From the cell containing the given text, extract its center point as (x, y) coordinate. 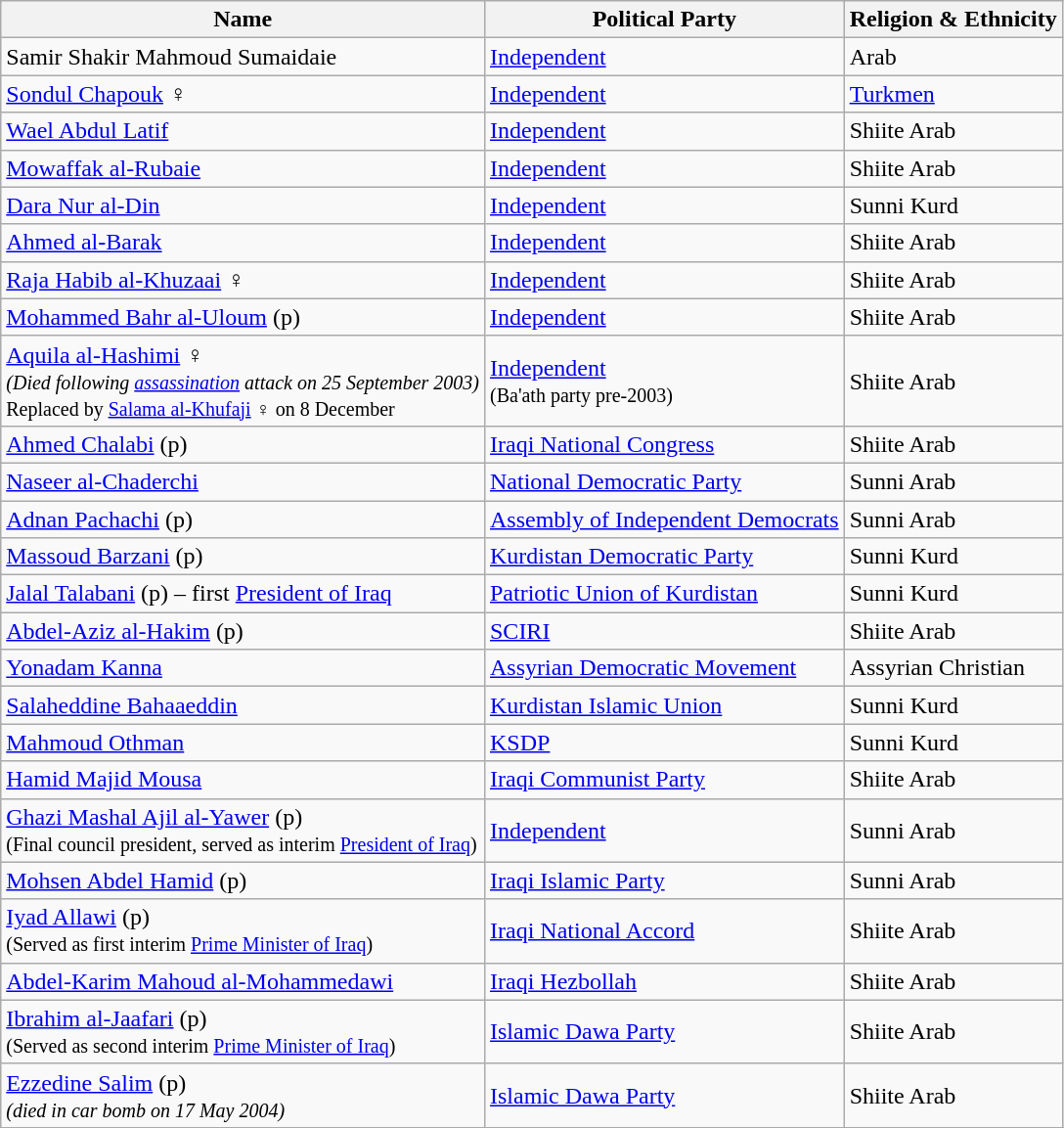
Iraqi National Accord (664, 931)
Abdel-Aziz al-Hakim (p) (243, 631)
Yonadam Kanna (243, 668)
Abdel-Karim Mahoud al-Mohammedawi (243, 981)
Assyrian Christian (953, 668)
Religion & Ethnicity (953, 20)
Iyad Allawi (p)(Served as first interim Prime Minister of Iraq) (243, 931)
Patriotic Union of Kurdistan (664, 594)
Assyrian Democratic Movement (664, 668)
Raja Habib al-Khuzaai ♀ (243, 280)
KSDP (664, 743)
Dara Nur al-Din (243, 205)
Assembly of Independent Democrats (664, 519)
Kurdistan Islamic Union (664, 705)
Ahmed Chalabi (p) (243, 444)
Iraqi Hezbollah (664, 981)
Ezzedine Salim (p)(died in car bomb on 17 May 2004) (243, 1096)
SCIRI (664, 631)
Ahmed al-Barak (243, 243)
Sondul Chapouk ♀ (243, 94)
Mohammed Bahr al-Uloum (p) (243, 317)
Ibrahim al-Jaafari (p)(Served as second interim Prime Minister of Iraq) (243, 1031)
Iraqi National Congress (664, 444)
Salaheddine Bahaaeddin (243, 705)
Name (243, 20)
Turkmen (953, 94)
Samir Shakir Mahmoud Sumaidaie (243, 57)
Kurdistan Democratic Party (664, 557)
Mohsen Abdel Hamid (p) (243, 880)
Independent(Ba'ath party pre-2003) (664, 381)
Arab (953, 57)
National Democratic Party (664, 481)
Naseer al-Chaderchi (243, 481)
Massoud Barzani (p) (243, 557)
Hamid Majid Mousa (243, 780)
Ghazi Mashal Ajil al-Yawer (p)(Final council president, served as interim President of Iraq) (243, 830)
Adnan Pachachi (p) (243, 519)
Mowaffak al-Rubaie (243, 168)
Iraqi Islamic Party (664, 880)
Jalal Talabani (p) – first President of Iraq (243, 594)
Mahmoud Othman (243, 743)
Iraqi Communist Party (664, 780)
Wael Abdul Latif (243, 131)
Political Party (664, 20)
Aquila al-Hashimi ♀(Died following assassination attack on 25 September 2003)Replaced by Salama al-Khufaji ♀ on 8 December (243, 381)
